Determine the (x, y) coordinate at the center of the cell enclosing the given text.  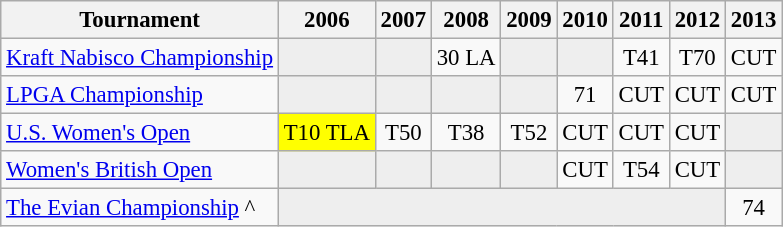
2010 (585, 20)
2006 (326, 20)
T10 TLA (326, 133)
2012 (697, 20)
LPGA Championship (140, 95)
2013 (753, 20)
2007 (403, 20)
2011 (641, 20)
T38 (466, 133)
U.S. Women's Open (140, 133)
Tournament (140, 20)
2008 (466, 20)
T70 (697, 58)
T54 (641, 170)
30 LA (466, 58)
74 (753, 208)
Kraft Nabisco Championship (140, 58)
T50 (403, 133)
Women's British Open (140, 170)
2009 (529, 20)
The Evian Championship ^ (140, 208)
T41 (641, 58)
T52 (529, 133)
71 (585, 95)
